Return [X, Y] of the center of cell containing provided text 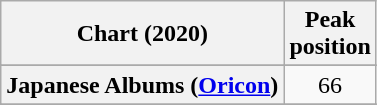
66 [330, 85]
Japanese Albums (Oricon) [142, 85]
Peakposition [330, 34]
Chart (2020) [142, 34]
